Find where the given text appears and provide that cell's center as [X, Y] coordinate. 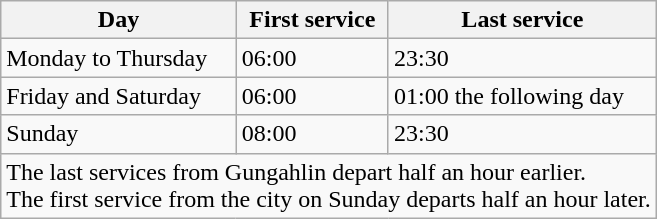
First service [312, 20]
Day [118, 20]
08:00 [312, 134]
The last services from Gungahlin depart half an hour earlier.The first service from the city on Sunday departs half an hour later. [329, 186]
Last service [522, 20]
01:00 the following day [522, 96]
Sunday [118, 134]
Friday and Saturday [118, 96]
Monday to Thursday [118, 58]
